Identify which cell holds the provided text, then report its [X, Y] central coordinate. 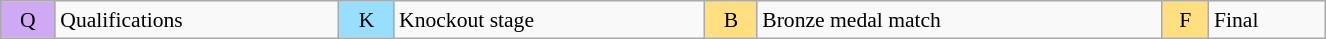
Knockout stage [550, 20]
Final [1268, 20]
Qualifications [197, 20]
Bronze medal match [959, 20]
F [1186, 20]
B [732, 20]
K [366, 20]
Q [28, 20]
